Return the (X, Y) coordinate for the center point of the cell that contains the specified text.  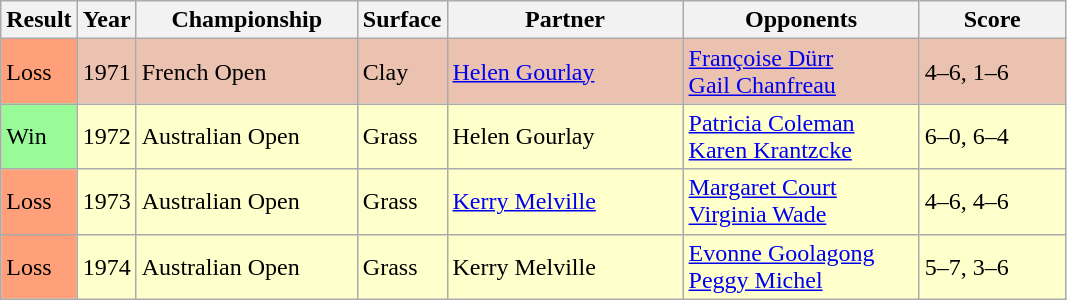
Championship (246, 20)
1971 (106, 72)
Surface (402, 20)
Partner (565, 20)
5–7, 3–6 (992, 266)
Clay (402, 72)
6–0, 6–4 (992, 136)
Françoise Dürr Gail Chanfreau (801, 72)
Score (992, 20)
4–6, 1–6 (992, 72)
Result (39, 20)
1972 (106, 136)
Evonne Goolagong Peggy Michel (801, 266)
Margaret Court Virginia Wade (801, 202)
1974 (106, 266)
Patricia Coleman Karen Krantzcke (801, 136)
Opponents (801, 20)
Year (106, 20)
1973 (106, 202)
French Open (246, 72)
4–6, 4–6 (992, 202)
Win (39, 136)
